Output the (X, Y) coordinate of the center of the cell containing the given text.  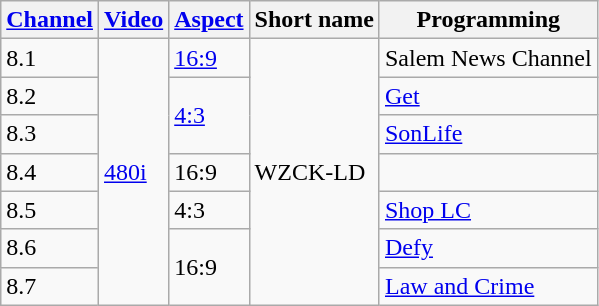
480i (134, 172)
8.1 (50, 58)
Short name (314, 20)
Shop LC (488, 210)
8.2 (50, 96)
Get (488, 96)
8.7 (50, 286)
8.3 (50, 134)
8.4 (50, 172)
WZCK-LD (314, 172)
Law and Crime (488, 286)
8.6 (50, 248)
Defy (488, 248)
Programming (488, 20)
SonLife (488, 134)
Video (134, 20)
Channel (50, 20)
Salem News Channel (488, 58)
8.5 (50, 210)
Aspect (209, 20)
